Extract the [X, Y] coordinate from the center of the cell holding the provided text.  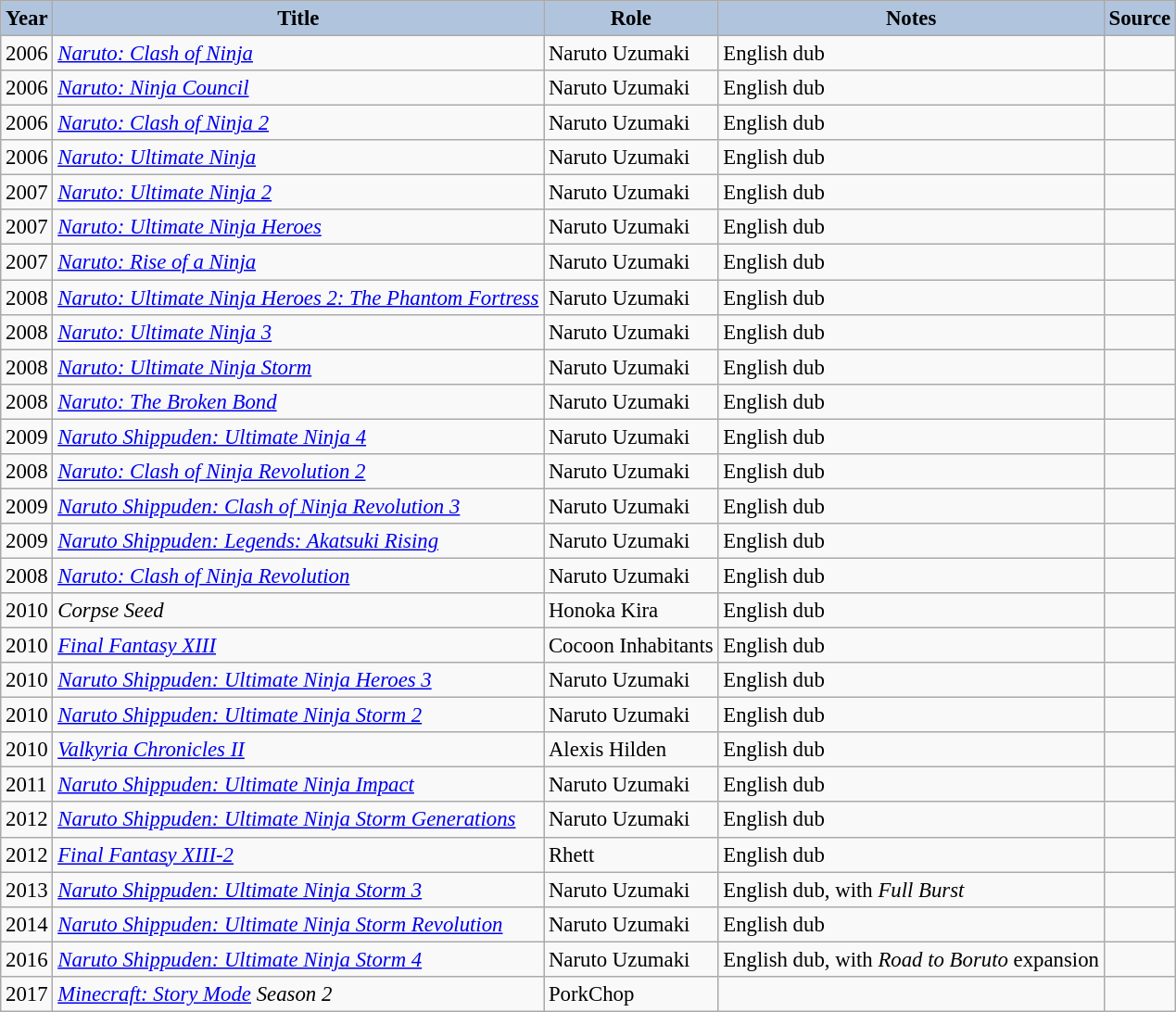
Naruto: Ultimate Ninja 3 [298, 332]
2016 [27, 959]
Year [27, 19]
Honoka Kira [631, 611]
Role [631, 19]
Final Fantasy XIII [298, 646]
Naruto: Ultimate Ninja 2 [298, 193]
Naruto Shippuden: Ultimate Ninja Storm Generations [298, 820]
Alexis Hilden [631, 750]
Naruto: Clash of Ninja [298, 54]
Minecraft: Story Mode Season 2 [298, 994]
Naruto Shippuden: Ultimate Ninja Impact [298, 785]
Notes [911, 19]
Naruto: Clash of Ninja 2 [298, 123]
Naruto: Ultimate Ninja Heroes [298, 227]
Cocoon Inhabitants [631, 646]
Naruto Shippuden: Ultimate Ninja 4 [298, 436]
Naruto: Clash of Ninja Revolution [298, 576]
Title [298, 19]
Naruto Shippuden: Ultimate Ninja Storm 2 [298, 715]
Naruto: Ultimate Ninja Heroes 2: The Phantom Fortress [298, 297]
Naruto Shippuden: Ultimate Ninja Heroes 3 [298, 680]
Corpse Seed [298, 611]
Naruto Shippuden: Ultimate Ninja Storm Revolution [298, 924]
Naruto: Ultimate Ninja Storm [298, 367]
PorkChop [631, 994]
English dub, with Road to Boruto expansion [911, 959]
Naruto: Ninja Council [298, 88]
Naruto Shippuden: Legends: Akatsuki Rising [298, 541]
English dub, with Full Burst [911, 890]
2017 [27, 994]
2013 [27, 890]
Source [1140, 19]
Naruto Shippuden: Clash of Ninja Revolution 3 [298, 506]
Naruto: Clash of Ninja Revolution 2 [298, 472]
Naruto Shippuden: Ultimate Ninja Storm 4 [298, 959]
Final Fantasy XIII-2 [298, 854]
2014 [27, 924]
Valkyria Chronicles II [298, 750]
Naruto: The Broken Bond [298, 401]
Rhett [631, 854]
Naruto: Rise of a Ninja [298, 262]
2011 [27, 785]
Naruto: Ultimate Ninja [298, 158]
Naruto Shippuden: Ultimate Ninja Storm 3 [298, 890]
